Search for the cell housing the specified text and yield its (x, y) center coordinate. 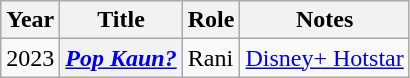
Year (30, 20)
2023 (30, 58)
Title (121, 20)
Role (211, 20)
Rani (211, 58)
Pop Kaun? (121, 58)
Disney+ Hotstar (324, 58)
Notes (324, 20)
